Determine the (x, y) coordinate at the center of the cell enclosing the given text.  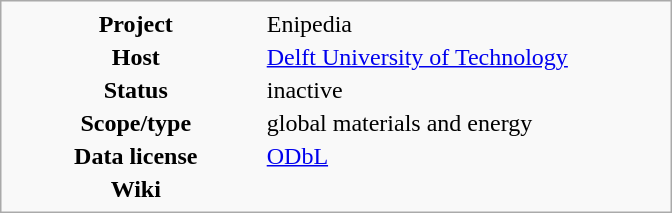
Host (136, 57)
Project (136, 24)
Scope/type (136, 123)
Enipedia (464, 24)
Status (136, 90)
global materials and energy (464, 123)
ODbL (464, 156)
Delft University of Technology (464, 57)
Data license (136, 156)
inactive (464, 90)
Wiki (136, 189)
